Capture the cell that displays the provided text and extract its [X, Y] central coordinate. 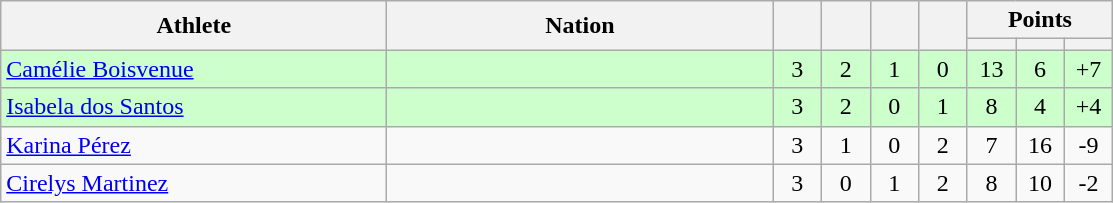
-9 [1088, 145]
7 [992, 145]
13 [992, 69]
6 [1040, 69]
4 [1040, 107]
-2 [1088, 183]
Athlete [194, 26]
Karina Pérez [194, 145]
Camélie Boisvenue [194, 69]
+7 [1088, 69]
16 [1040, 145]
Cirelys Martinez [194, 183]
+4 [1088, 107]
10 [1040, 183]
Isabela dos Santos [194, 107]
Nation [580, 26]
Points [1040, 20]
